Output the (X, Y) coordinate of the center of the cell containing the given text.  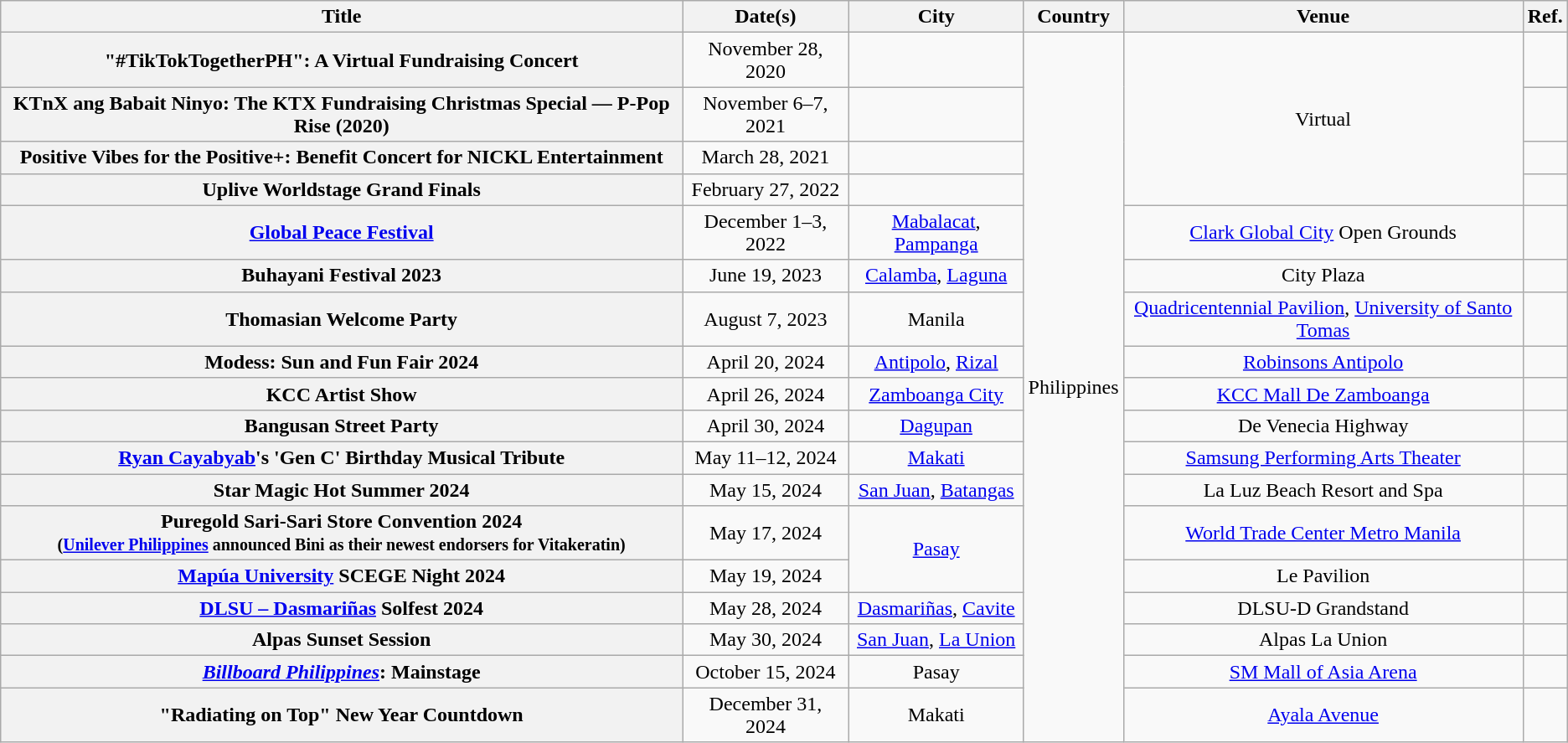
May 11–12, 2024 (766, 457)
Philippines (1074, 387)
Mapúa University SCEGE Night 2024 (342, 576)
April 20, 2024 (766, 362)
October 15, 2024 (766, 672)
May 19, 2024 (766, 576)
La Luz Beach Resort and Spa (1323, 490)
December 31, 2024 (766, 715)
Dagupan (936, 426)
June 19, 2023 (766, 276)
Uplive Worldstage Grand Finals (342, 189)
World Trade Center Metro Manila (1323, 533)
Clark Global City Open Grounds (1323, 233)
Zamboanga City (936, 394)
Modess: Sun and Fun Fair 2024 (342, 362)
Venue (1323, 17)
Alpas Sunset Session (342, 640)
November 6–7, 2021 (766, 114)
SM Mall of Asia Arena (1323, 672)
Thomasian Welcome Party (342, 318)
Quadricentennial Pavilion, University of Santo Tomas (1323, 318)
Dasmariñas, Cavite (936, 608)
Billboard Philippines: Mainstage (342, 672)
Ryan Cayabyab's 'Gen C' Birthday Musical Tribute (342, 457)
Samsung Performing Arts Theater (1323, 457)
"#TikTokTogetherPH": A Virtual Fundraising Concert (342, 60)
Alpas La Union (1323, 640)
Positive Vibes for the Positive+: Benefit Concert for NICKL Entertainment (342, 157)
Virtual (1323, 119)
Ayala Avenue (1323, 715)
San Juan, La Union (936, 640)
Country (1074, 17)
San Juan, Batangas (936, 490)
City (936, 17)
Global Peace Festival (342, 233)
Le Pavilion (1323, 576)
Calamba, Laguna (936, 276)
May 30, 2024 (766, 640)
Manila (936, 318)
November 28, 2020 (766, 60)
May 17, 2024 (766, 533)
Star Magic Hot Summer 2024 (342, 490)
Robinsons Antipolo (1323, 362)
Mabalacat, Pampanga (936, 233)
City Plaza (1323, 276)
Date(s) (766, 17)
KCC Artist Show (342, 394)
KCC Mall De Zamboanga (1323, 394)
KTnX ang Babait Ninyo: The KTX Fundraising Christmas Special — P-Pop Rise (2020) (342, 114)
April 26, 2024 (766, 394)
February 27, 2022 (766, 189)
April 30, 2024 (766, 426)
DLSU – Dasmariñas Solfest 2024 (342, 608)
Puregold Sari-Sari Store Convention 2024(Unilever Philippines announced Bini as their newest endorsers for Vitakeratin) (342, 533)
"Radiating on Top" New Year Countdown (342, 715)
Ref. (1545, 17)
De Venecia Highway (1323, 426)
March 28, 2021 (766, 157)
May 28, 2024 (766, 608)
DLSU-D Grandstand (1323, 608)
Buhayani Festival 2023 (342, 276)
Antipolo, Rizal (936, 362)
Title (342, 17)
May 15, 2024 (766, 490)
December 1–3, 2022 (766, 233)
Bangusan Street Party (342, 426)
August 7, 2023 (766, 318)
